Scan for the cell matching the given text and deliver its [x, y] coordinate at center. 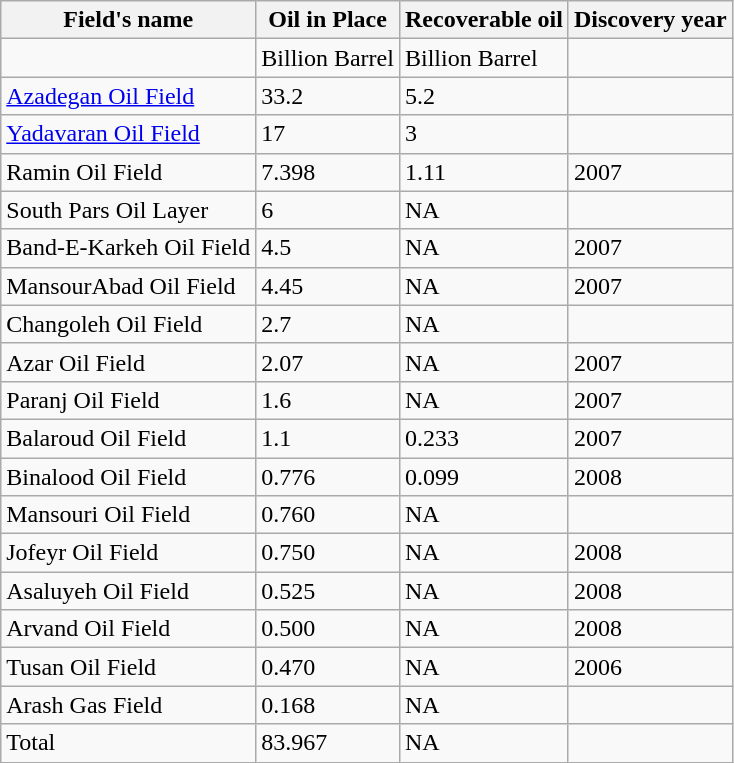
Recoverable oil [484, 20]
Ramin Oil Field [128, 172]
1.11 [484, 172]
3 [484, 134]
South Pars Oil Layer [128, 210]
2.7 [328, 324]
Azadegan Oil Field [128, 96]
Yadavaran Oil Field [128, 134]
Arash Gas Field [128, 705]
0.776 [328, 477]
Paranj Oil Field [128, 400]
0.470 [328, 667]
MansourAbad Oil Field [128, 286]
33.2 [328, 96]
17 [328, 134]
Band-E-Karkeh Oil Field [128, 248]
0.760 [328, 515]
Field's name [128, 20]
2006 [650, 667]
0.168 [328, 705]
2.07 [328, 362]
Total [128, 743]
6 [328, 210]
0.500 [328, 629]
Changoleh Oil Field [128, 324]
Asaluyeh Oil Field [128, 591]
0.525 [328, 591]
4.5 [328, 248]
0.750 [328, 553]
Balaroud Oil Field [128, 438]
Tusan Oil Field [128, 667]
0.099 [484, 477]
Arvand Oil Field [128, 629]
Azar Oil Field [128, 362]
0.233 [484, 438]
Discovery year [650, 20]
5.2 [484, 96]
83.967 [328, 743]
7.398 [328, 172]
1.1 [328, 438]
Binalood Oil Field [128, 477]
1.6 [328, 400]
Oil in Place [328, 20]
Jofeyr Oil Field [128, 553]
Mansouri Oil Field [128, 515]
4.45 [328, 286]
